Provide the [X, Y] coordinate of the cell's center where the given text is located.  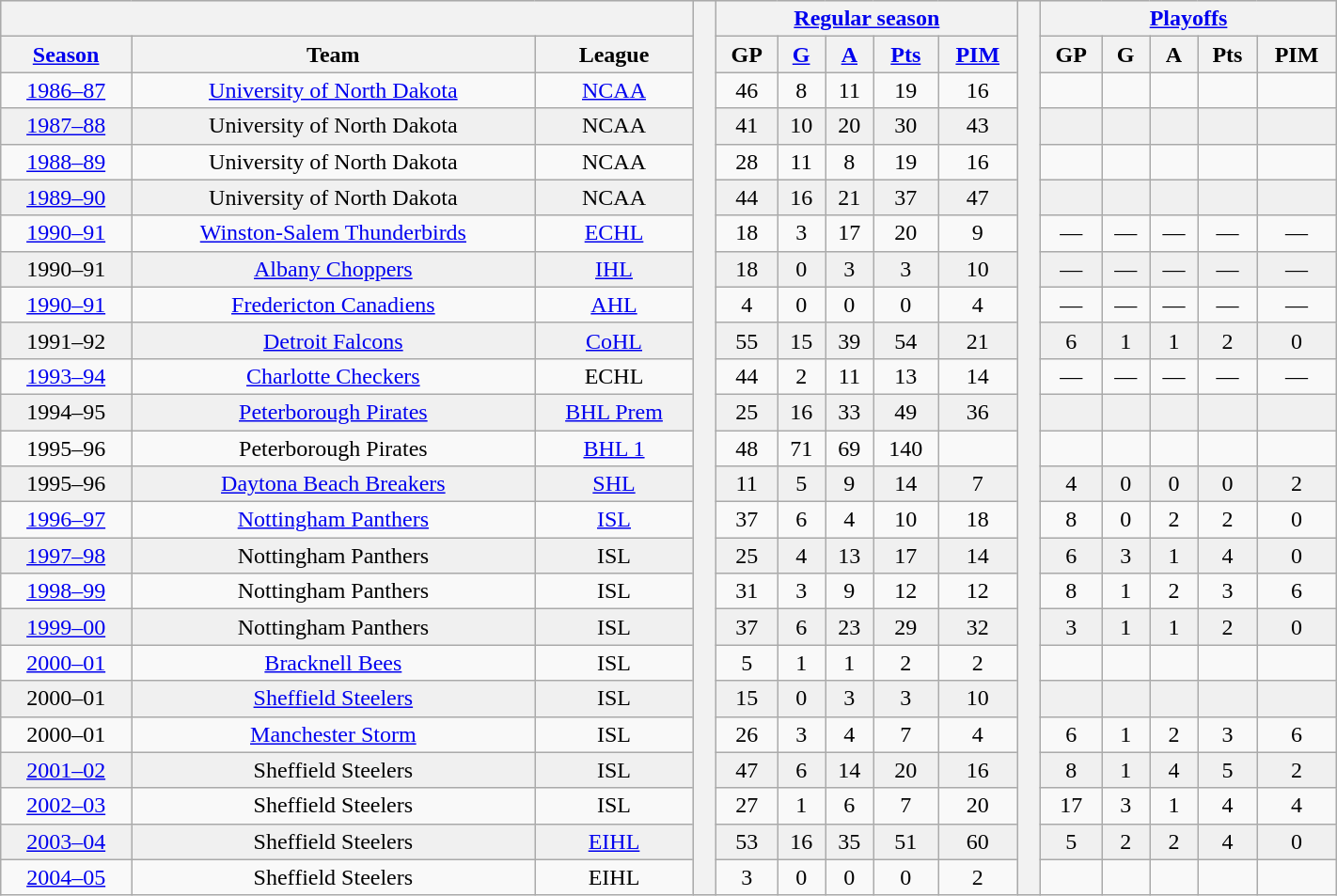
Playoffs [1188, 19]
1986–87 [66, 90]
69 [850, 448]
2003–04 [66, 841]
32 [978, 627]
SHL [614, 484]
2002–03 [66, 806]
23 [850, 627]
30 [906, 126]
1991–92 [66, 340]
League [614, 55]
IHL [614, 269]
35 [850, 841]
1988–89 [66, 162]
140 [906, 448]
CoHL [614, 340]
33 [850, 412]
49 [906, 412]
43 [978, 126]
71 [801, 448]
36 [978, 412]
29 [906, 627]
Regular season [867, 19]
27 [747, 806]
1994–95 [66, 412]
2001–02 [66, 770]
Manchester Storm [334, 734]
46 [747, 90]
Winston-Salem Thunderbirds [334, 233]
51 [906, 841]
1987–88 [66, 126]
Team [334, 55]
Daytona Beach Breakers [334, 484]
39 [850, 340]
1993–94 [66, 376]
1989–90 [66, 197]
28 [747, 162]
Charlotte Checkers [334, 376]
2004–05 [66, 877]
Albany Choppers [334, 269]
BHL 1 [614, 448]
1997–98 [66, 556]
Fredericton Canadiens [334, 305]
41 [747, 126]
26 [747, 734]
Season [66, 55]
54 [906, 340]
60 [978, 841]
1996–97 [66, 520]
AHL [614, 305]
1999–00 [66, 627]
31 [747, 591]
48 [747, 448]
Bracknell Bees [334, 663]
53 [747, 841]
Detroit Falcons [334, 340]
1998–99 [66, 591]
55 [747, 340]
BHL Prem [614, 412]
